Determine the [X, Y] coordinate at the center of the cell enclosing the given text.  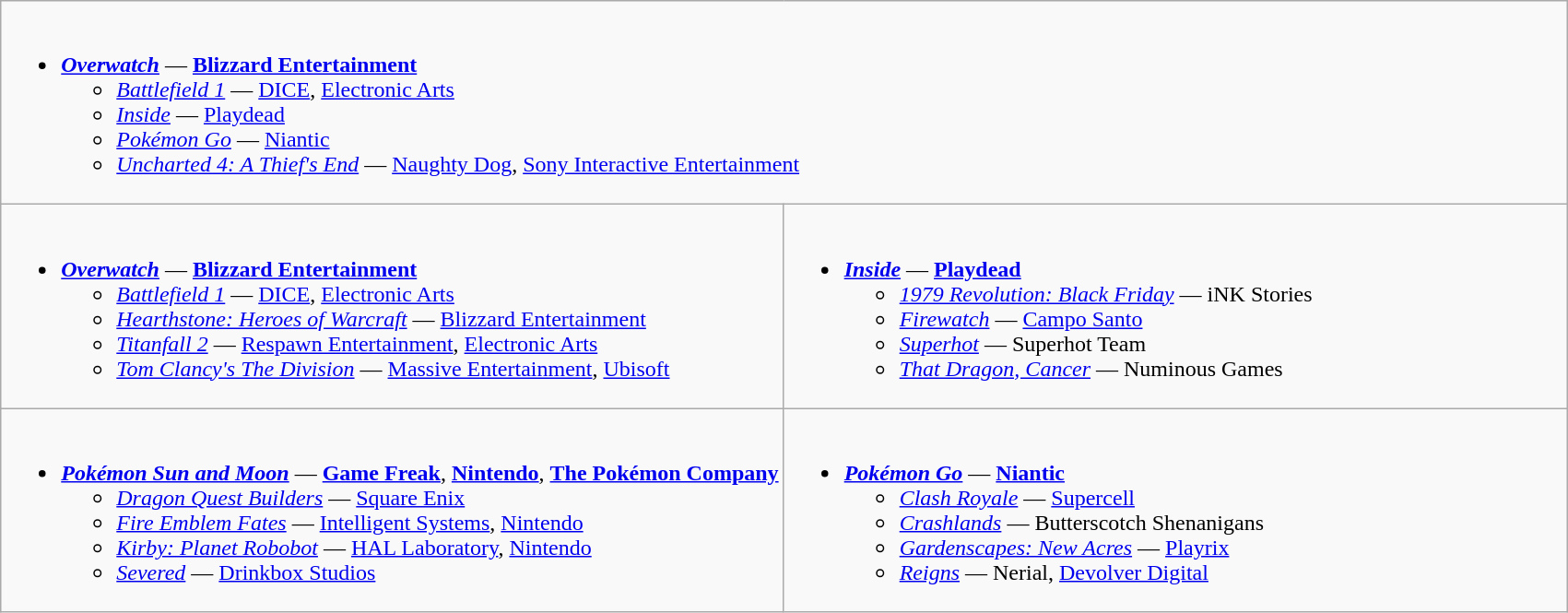
Pokémon Go — NianticClash Royale — SupercellCrashlands — Butterscotch ShenanigansGardenscapes: New Acres — PlayrixReigns — Nerial, Devolver Digital [1174, 511]
Inside — Playdead1979 Revolution: Black Friday — iNK StoriesFirewatch — Campo SantoSuperhot — Superhot TeamThat Dragon, Cancer — Numinous Games [1174, 306]
